From the cell containing the given text, extract its center point as [x, y] coordinate. 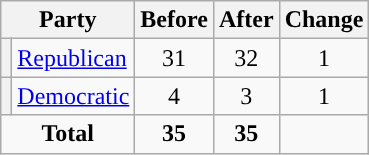
32 [246, 58]
Party [68, 20]
Democratic [74, 96]
Before [174, 20]
After [246, 20]
31 [174, 58]
Republican [74, 58]
Total [68, 134]
4 [174, 96]
Change [324, 20]
3 [246, 96]
